Find where the given text appears and provide that cell's center as [x, y] coordinate. 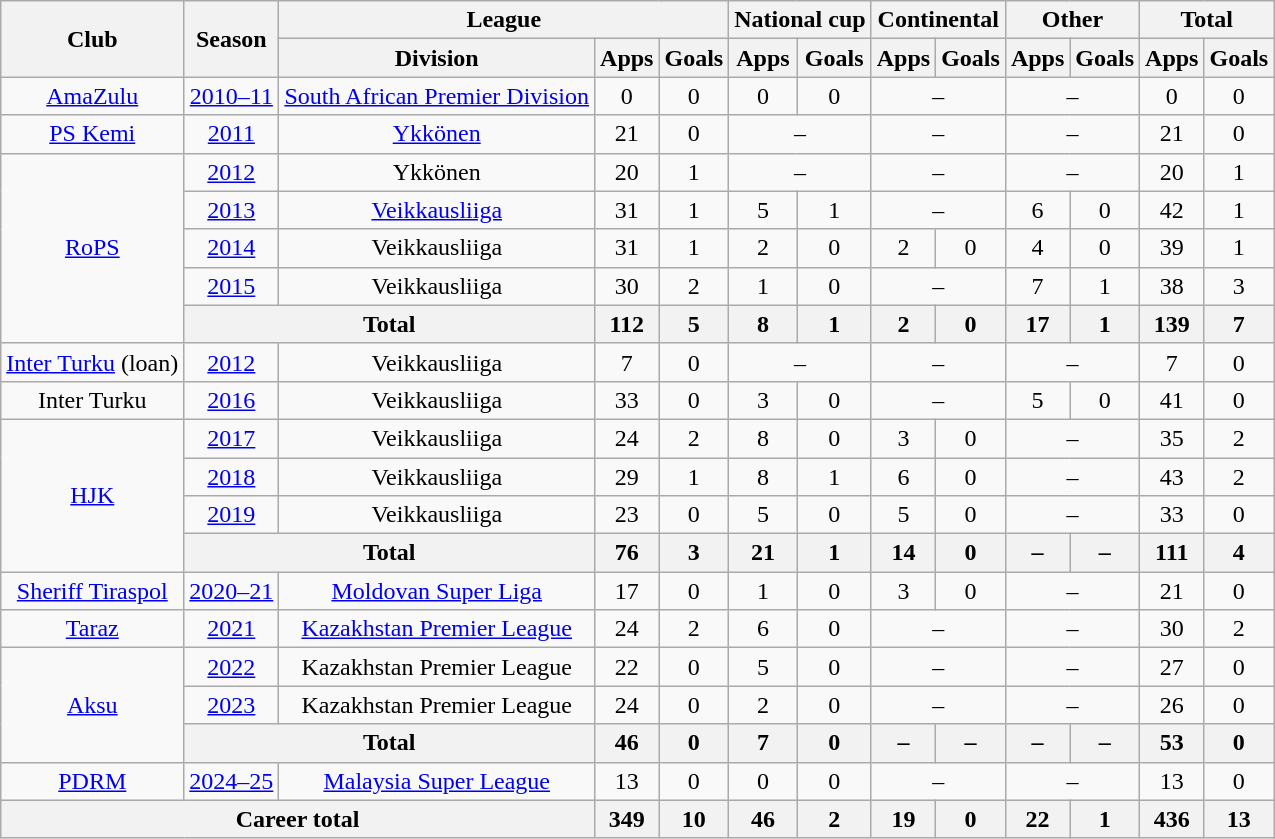
349 [627, 819]
League [504, 20]
29 [627, 477]
Club [92, 39]
Continental [938, 20]
35 [1172, 438]
2010–11 [232, 96]
National cup [800, 20]
Division [437, 58]
Malaysia Super League [437, 781]
AmaZulu [92, 96]
41 [1172, 400]
2020–21 [232, 591]
HJK [92, 495]
139 [1172, 324]
38 [1172, 286]
23 [627, 515]
14 [903, 553]
27 [1172, 667]
111 [1172, 553]
2022 [232, 667]
Season [232, 39]
76 [627, 553]
2014 [232, 248]
2023 [232, 705]
112 [627, 324]
PDRM [92, 781]
Aksu [92, 705]
436 [1172, 819]
Moldovan Super Liga [437, 591]
2013 [232, 210]
Inter Turku [92, 400]
South African Premier Division [437, 96]
2018 [232, 477]
2024–25 [232, 781]
43 [1172, 477]
2017 [232, 438]
42 [1172, 210]
Career total [298, 819]
Taraz [92, 629]
19 [903, 819]
26 [1172, 705]
Other [1072, 20]
2011 [232, 134]
Sheriff Tiraspol [92, 591]
2016 [232, 400]
RoPS [92, 248]
10 [694, 819]
53 [1172, 743]
39 [1172, 248]
2015 [232, 286]
2019 [232, 515]
Inter Turku (loan) [92, 362]
PS Kemi [92, 134]
2021 [232, 629]
